Capture the cell that displays the provided text and extract its [x, y] central coordinate. 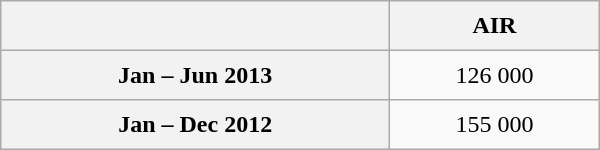
AIR [495, 26]
155 000 [495, 125]
Jan – Jun 2013 [196, 75]
126 000 [495, 75]
Jan – Dec 2012 [196, 125]
